For the text-containing cell, return its midpoint in (x, y) coordinate format. 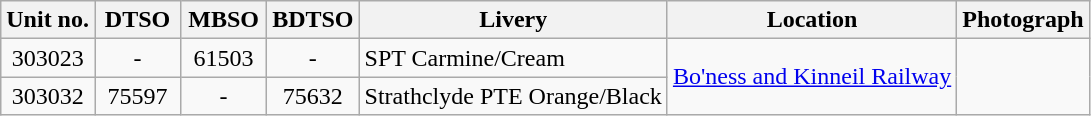
75632 (313, 96)
Unit no. (48, 20)
Photograph (1023, 20)
DTSO (137, 20)
MBSO (224, 20)
BDTSO (313, 20)
Location (812, 20)
Strathclyde PTE Orange/Black (513, 96)
61503 (224, 58)
Livery (513, 20)
75597 (137, 96)
SPT Carmine/Cream (513, 58)
303023 (48, 58)
Bo'ness and Kinneil Railway (812, 77)
303032 (48, 96)
